Locate the cell with the specified text and output its (x, y) center coordinate. 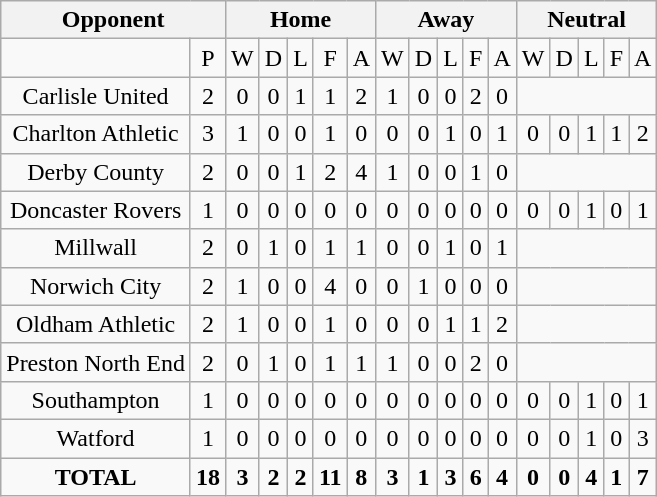
7 (643, 477)
Derby County (96, 172)
Opponent (114, 20)
P (208, 58)
Charlton Athletic (96, 134)
Southampton (96, 400)
TOTAL (96, 477)
Millwall (96, 248)
Oldham Athletic (96, 324)
18 (208, 477)
Doncaster Rovers (96, 210)
11 (330, 477)
Carlisle United (96, 96)
Home (301, 20)
Neutral (586, 20)
Watford (96, 438)
6 (475, 477)
Norwich City (96, 286)
8 (361, 477)
Preston North End (96, 362)
Away (446, 20)
